Find where the given text appears and provide that cell's center as [x, y] coordinate. 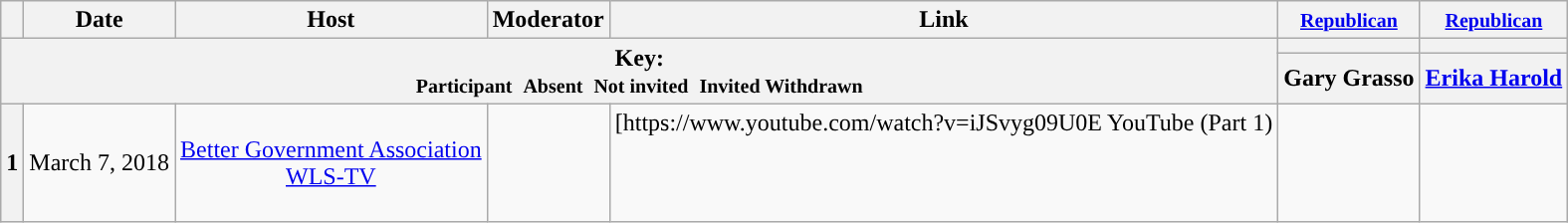
Gary Grasso [1349, 78]
Key: Participant Absent Not invited Invited Withdrawn [639, 72]
Better Government AssociationWLS-TV [332, 163]
Moderator [548, 20]
Host [332, 20]
Link [944, 20]
March 7, 2018 [100, 163]
Erika Harold [1493, 78]
1 [12, 163]
Date [100, 20]
[https://www.youtube.com/watch?v=iJSvyg09U0E YouTube (Part 1) [944, 163]
